Find where the given text appears and provide that cell's center as (X, Y) coordinate. 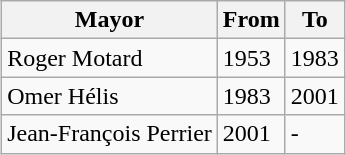
To (314, 20)
1953 (251, 58)
Roger Motard (110, 58)
- (314, 134)
Jean-François Perrier (110, 134)
From (251, 20)
Omer Hélis (110, 96)
Mayor (110, 20)
